From the cell containing the given text, extract its center point as [X, Y] coordinate. 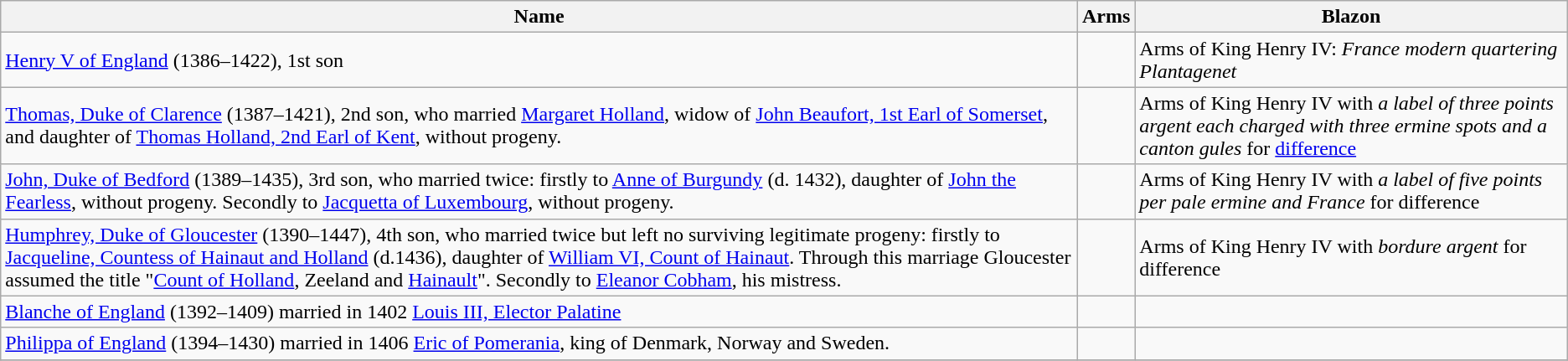
Arms of King Henry IV with bordure argent for difference [1351, 257]
Arms of King Henry IV with a label of three points argent each charged with three ermine spots and a canton gules for difference [1351, 126]
Name [539, 17]
Arms of King Henry IV with a label of five points per pale ermine and France for difference [1351, 191]
Philippa of England (1394–1430) married in 1406 Eric of Pomerania, king of Denmark, Norway and Sweden. [539, 343]
Arms [1106, 17]
Blazon [1351, 17]
Blanche of England (1392–1409) married in 1402 Louis III, Elector Palatine [539, 312]
Henry V of England (1386–1422), 1st son [539, 60]
Arms of King Henry IV: France modern quartering Plantagenet [1351, 60]
